Return the [x, y] coordinate for the center point of the cell that contains the specified text.  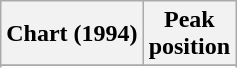
Peakposition [189, 34]
Chart (1994) [72, 34]
